Capture the cell that displays the provided text and extract its (X, Y) central coordinate. 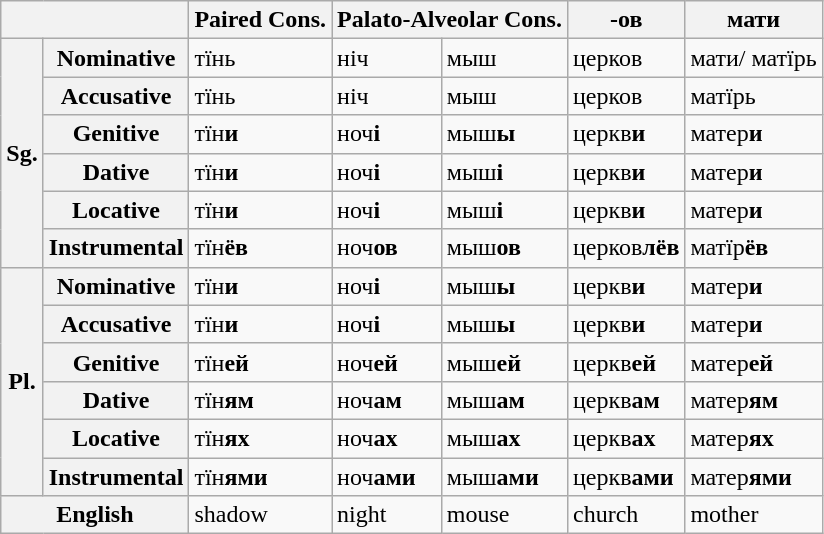
мати/ матїрь (754, 58)
тїней (260, 362)
мышей (504, 362)
night (387, 515)
Sg. (22, 153)
мышами (504, 477)
Paired Cons. (260, 20)
mother (754, 515)
церквам (626, 400)
Pl. (22, 381)
церковлёв (626, 248)
мышов (504, 248)
церквей (626, 362)
shadow (260, 515)
ночах (387, 438)
матїрь (754, 96)
ночам (387, 400)
English (95, 515)
тїнями (260, 477)
мышам (504, 400)
матерях (754, 438)
матерей (754, 362)
mouse (504, 515)
church (626, 515)
Palato-Alveolar Cons. (450, 20)
-ов (626, 20)
тїнях (260, 438)
матерями (754, 477)
мати (754, 20)
ночов (387, 248)
церквах (626, 438)
ночей (387, 362)
мышах (504, 438)
тїнёв (260, 248)
церквами (626, 477)
ночами (387, 477)
матерям (754, 400)
матїрёв (754, 248)
тїням (260, 400)
